From the cell containing the given text, extract its center point as [x, y] coordinate. 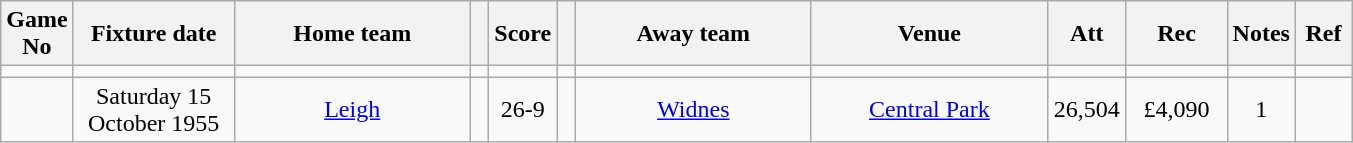
Ref [1323, 34]
1 [1261, 110]
Leigh [352, 110]
Game No [37, 34]
Att [1086, 34]
26-9 [523, 110]
£4,090 [1176, 110]
Rec [1176, 34]
Fixture date [154, 34]
Away team [693, 34]
Venue [929, 34]
Notes [1261, 34]
Saturday 15 October 1955 [154, 110]
Widnes [693, 110]
Home team [352, 34]
Score [523, 34]
26,504 [1086, 110]
Central Park [929, 110]
